Pinpoint the cell where the given text exists, returning its [x, y] midpoint coordinate. 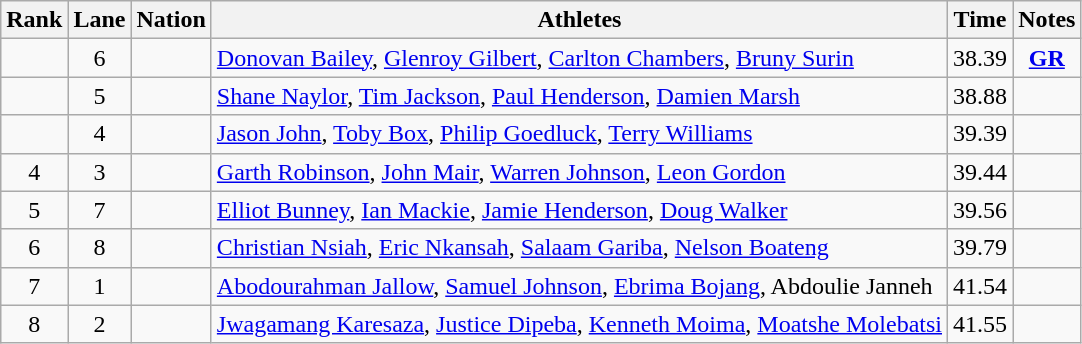
Jwagamang Karesaza, Justice Dipeba, Kenneth Moima, Moatshe Molebatsi [579, 324]
Christian Nsiah, Eric Nkansah, Salaam Gariba, Nelson Boateng [579, 248]
41.55 [980, 324]
Athletes [579, 20]
Donovan Bailey, Glenroy Gilbert, Carlton Chambers, Bruny Surin [579, 58]
Shane Naylor, Tim Jackson, Paul Henderson, Damien Marsh [579, 96]
GR [1047, 58]
Time [980, 20]
Garth Robinson, John Mair, Warren Johnson, Leon Gordon [579, 172]
41.54 [980, 286]
Nation [171, 20]
3 [100, 172]
Elliot Bunney, Ian Mackie, Jamie Henderson, Doug Walker [579, 210]
39.39 [980, 134]
2 [100, 324]
Rank [34, 20]
39.44 [980, 172]
Lane [100, 20]
39.56 [980, 210]
Notes [1047, 20]
38.88 [980, 96]
Jason John, Toby Box, Philip Goedluck, Terry Williams [579, 134]
Abodourahman Jallow, Samuel Johnson, Ebrima Bojang, Abdoulie Janneh [579, 286]
38.39 [980, 58]
39.79 [980, 248]
1 [100, 286]
